Locate the cell with the specified text and output its [X, Y] center coordinate. 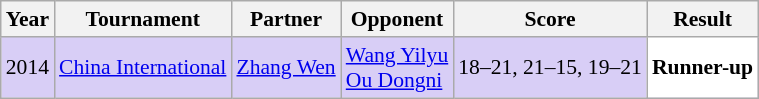
Opponent [398, 19]
Year [28, 19]
China International [142, 68]
18–21, 21–15, 19–21 [550, 68]
Partner [286, 19]
Score [550, 19]
Result [702, 19]
Wang Yilyu Ou Dongni [398, 68]
Runner-up [702, 68]
Tournament [142, 19]
Zhang Wen [286, 68]
2014 [28, 68]
